Return the [X, Y] coordinate for the center point of the cell that contains the specified text.  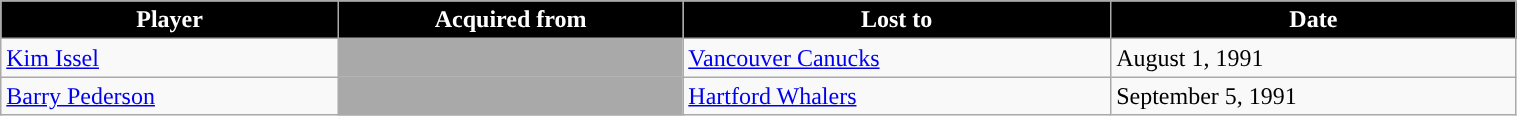
Barry Pederson [170, 96]
Lost to [897, 20]
August 1, 1991 [1314, 58]
Kim Issel [170, 58]
Date [1314, 20]
Vancouver Canucks [897, 58]
September 5, 1991 [1314, 96]
Hartford Whalers [897, 96]
Acquired from [510, 20]
Player [170, 20]
